Provide the [X, Y] coordinate of the cell's center where the given text is located.  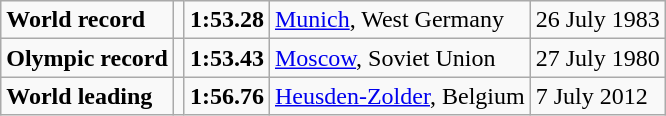
7 July 2012 [598, 96]
1:53.43 [226, 58]
Heusden-Zolder, Belgium [400, 96]
1:53.28 [226, 20]
Olympic record [88, 58]
World leading [88, 96]
World record [88, 20]
1:56.76 [226, 96]
Munich, West Germany [400, 20]
27 July 1980 [598, 58]
26 July 1983 [598, 20]
Moscow, Soviet Union [400, 58]
